Detect which cell encompasses the target text, then output its [x, y] center coordinate. 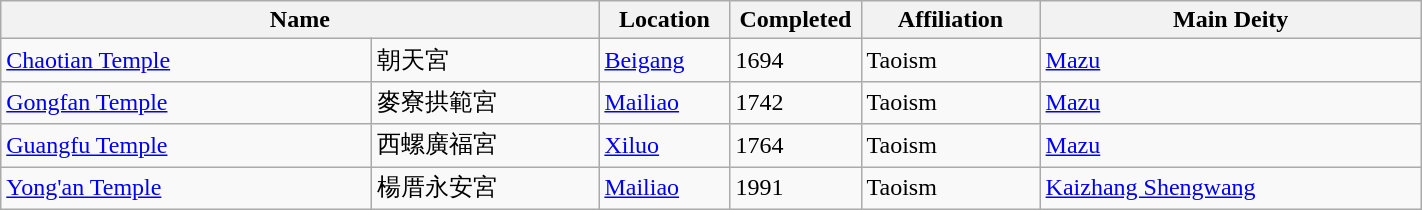
Xiluo [664, 146]
Chaotian Temple [186, 60]
麥寮拱範宮 [486, 102]
Yong'an Temple [186, 188]
朝天宮 [486, 60]
Guangfu Temple [186, 146]
Beigang [664, 60]
1991 [796, 188]
楊厝永安宮 [486, 188]
1764 [796, 146]
西螺廣福宮 [486, 146]
Completed [796, 20]
Kaizhang Shengwang [1230, 188]
Location [664, 20]
Affiliation [950, 20]
Gongfan Temple [186, 102]
Main Deity [1230, 20]
Name [300, 20]
1742 [796, 102]
1694 [796, 60]
